Determine the (X, Y) coordinate at the center of the cell enclosing the given text.  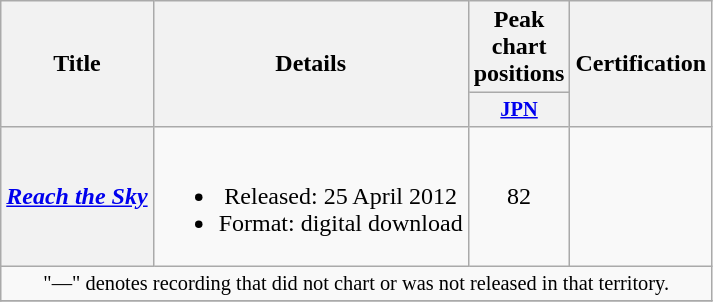
Peak chart positions (519, 47)
Title (77, 64)
"—" denotes recording that did not chart or was not released in that territory. (356, 284)
Certification (641, 64)
Reach the Sky (77, 196)
82 (519, 196)
Released: 25 April 2012Format: digital download (310, 196)
JPN (519, 110)
Details (310, 64)
